Detect which cell encompasses the target text, then output its (X, Y) center coordinate. 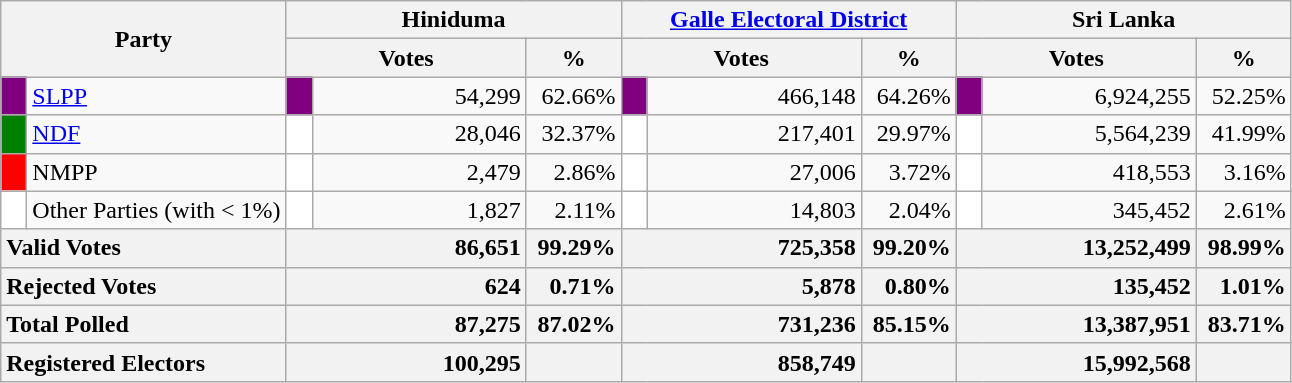
98.99% (1244, 248)
NMPP (156, 172)
41.99% (1244, 134)
13,387,951 (1076, 324)
3.72% (908, 172)
15,992,568 (1076, 362)
54,299 (419, 96)
Total Polled (144, 324)
466,148 (754, 96)
32.37% (574, 134)
5,564,239 (1089, 134)
87,275 (406, 324)
858,749 (741, 362)
3.16% (1244, 172)
52.25% (1244, 96)
624 (406, 286)
2.04% (908, 210)
135,452 (1076, 286)
Valid Votes (144, 248)
Hiniduma (454, 20)
87.02% (574, 324)
2.61% (1244, 210)
86,651 (406, 248)
64.26% (908, 96)
0.80% (908, 286)
14,803 (754, 210)
0.71% (574, 286)
29.97% (908, 134)
13,252,499 (1076, 248)
2,479 (419, 172)
5,878 (741, 286)
83.71% (1244, 324)
1.01% (1244, 286)
1,827 (419, 210)
62.66% (574, 96)
Registered Electors (144, 362)
2.86% (574, 172)
Sri Lanka (1124, 20)
100,295 (406, 362)
217,401 (754, 134)
85.15% (908, 324)
NDF (156, 134)
731,236 (741, 324)
Other Parties (with < 1%) (156, 210)
418,553 (1089, 172)
99.29% (574, 248)
SLPP (156, 96)
6,924,255 (1089, 96)
28,046 (419, 134)
345,452 (1089, 210)
2.11% (574, 210)
Party (144, 39)
725,358 (741, 248)
27,006 (754, 172)
Rejected Votes (144, 286)
99.20% (908, 248)
Galle Electoral District (788, 20)
